Output the (X, Y) coordinate of the center of the cell containing the given text.  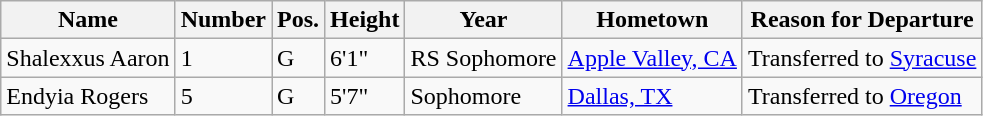
Transferred to Oregon (862, 96)
Name (88, 20)
Year (484, 20)
5 (223, 96)
1 (223, 58)
Endyia Rogers (88, 96)
6'1" (365, 58)
5'7" (365, 96)
Transferred to Syracuse (862, 58)
Dallas, TX (652, 96)
Height (365, 20)
Sophomore (484, 96)
Pos. (298, 20)
Number (223, 20)
Shalexxus Aaron (88, 58)
Hometown (652, 20)
Apple Valley, CA (652, 58)
Reason for Departure (862, 20)
RS Sophomore (484, 58)
